Provide the (x, y) coordinate of the cell's center where the given text is located.  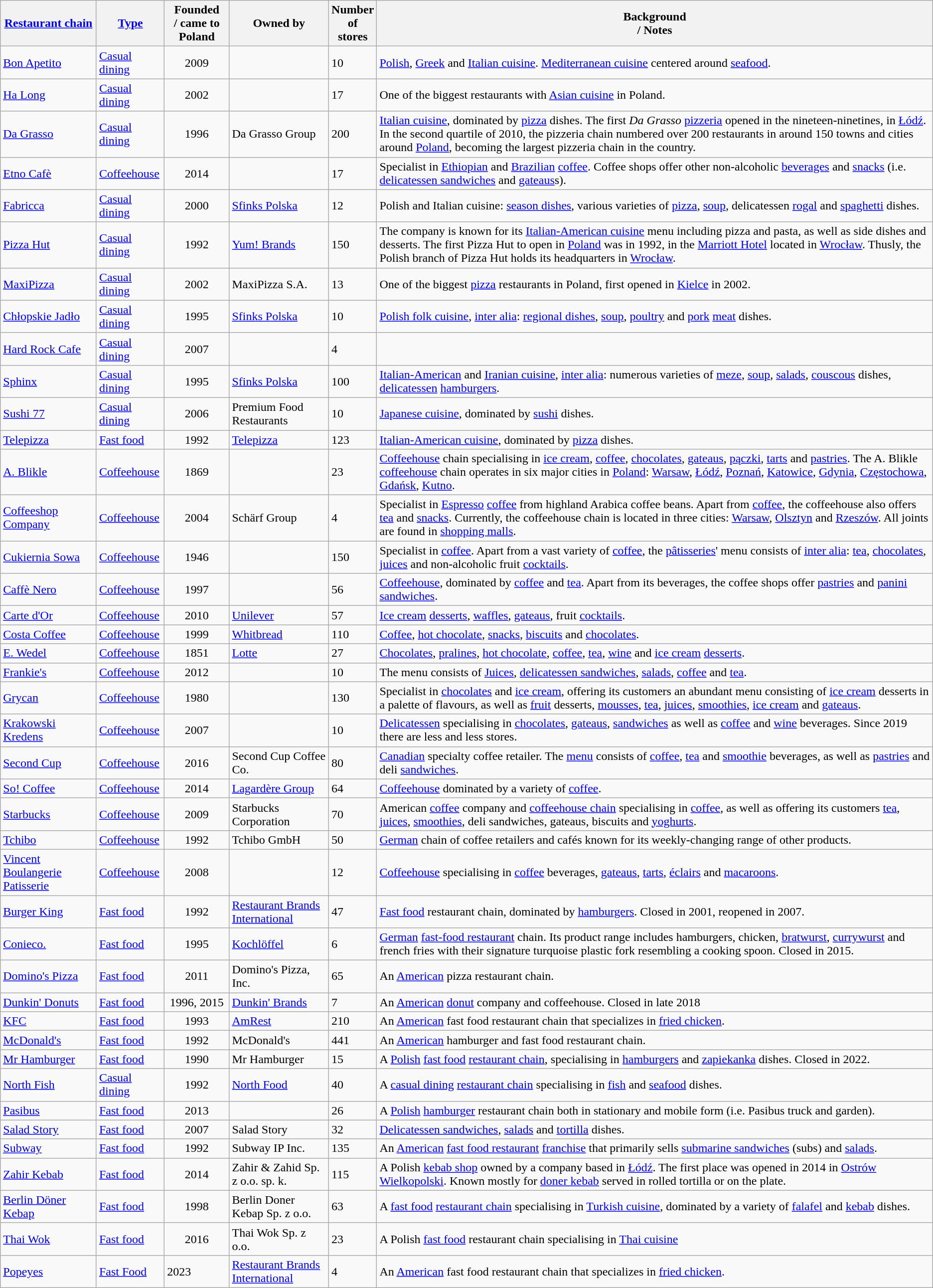
1997 (197, 589)
56 (353, 589)
Da Grasso Group (279, 134)
Zahir & Zahid Sp. z o.o. sp. k. (279, 1174)
115 (353, 1174)
27 (353, 653)
An American hamburger and fast food restaurant chain. (655, 1040)
Frankie's (49, 672)
Polish and Italian cuisine: season dishes, various varieties of pizza, soup, delicatessen rogal and spaghetti dishes. (655, 205)
Costa Coffee (49, 634)
Ha Long (49, 95)
57 (353, 615)
Dunkin' Brands (279, 1002)
Chocolates, pralines, hot chocolate, coffee, tea, wine and ice cream desserts. (655, 653)
MaxiPizza (49, 284)
Whitbread (279, 634)
E. Wedel (49, 653)
One of the biggest pizza restaurants in Poland, first opened in Kielce in 2002. (655, 284)
210 (353, 1021)
70 (353, 814)
Zahir Kebab (49, 1174)
80 (353, 763)
Delicatessen sandwiches, salads and tortilla dishes. (655, 1129)
Coffeehouse specialising in coffee beverages, gateaus, tarts, éclairs and macaroons. (655, 872)
Berlin Döner Kebap (49, 1207)
7 (353, 1002)
MaxiPizza S.A. (279, 284)
200 (353, 134)
2006 (197, 414)
Coffeehouse, dominated by coffee and tea. Apart from its beverages, the coffee shops offer pastries and panini sandwiches. (655, 589)
Japanese cuisine, dominated by sushi dishes. (655, 414)
Owned by (279, 23)
Numberof stores (353, 23)
6 (353, 944)
1996, 2015 (197, 1002)
Restaurant chain (49, 23)
13 (353, 284)
Polish, Greek and Italian cuisine. Mediterranean cuisine centered around seafood. (655, 63)
Pasibus (49, 1110)
Hard Rock Cafe (49, 349)
Thai Wok Sp. z o.o. (279, 1239)
Unilever (279, 615)
Ice cream desserts, waffles, gateaus, fruit cocktails. (655, 615)
Fast Food (130, 1272)
1990 (197, 1059)
Vincent Boulangerie Patisserie (49, 872)
Thai Wok (49, 1239)
Schärf Group (279, 518)
2023 (197, 1272)
Coffeehouse dominated by a variety of coffee. (655, 788)
1993 (197, 1021)
Etno Cafè (49, 174)
Type (130, 23)
1946 (197, 557)
A Polish fast food restaurant chain specialising in Thai cuisine (655, 1239)
1851 (197, 653)
32 (353, 1129)
Tchibo (49, 840)
Second Cup (49, 763)
65 (353, 976)
1869 (197, 472)
441 (353, 1040)
2011 (197, 976)
Subway IP Inc. (279, 1148)
2012 (197, 672)
Starbucks (49, 814)
1996 (197, 134)
Cukiernia Sowa (49, 557)
15 (353, 1059)
A fast food restaurant chain specialising in Turkish cuisine, dominated by a variety of falafel and kebab dishes. (655, 1207)
Polish folk cuisine, inter alia: regional dishes, soup, poultry and pork meat dishes. (655, 316)
Sushi 77 (49, 414)
Founded/ came to Poland (197, 23)
135 (353, 1148)
North Food (279, 1085)
A Polish fast food restaurant chain, specialising in hamburgers and zapiekanka dishes. Closed in 2022. (655, 1059)
Burger King (49, 912)
Conieco. (49, 944)
A. Blikle (49, 472)
Fast food restaurant chain, dominated by hamburgers. Closed in 2001, reopened in 2007. (655, 912)
1999 (197, 634)
47 (353, 912)
Bon Apetito (49, 63)
2013 (197, 1110)
2000 (197, 205)
Fabricca (49, 205)
123 (353, 439)
100 (353, 381)
An American fast food restaurant franchise that primarily sells submarine sandwiches (subs) and salads. (655, 1148)
The menu consists of Juices, delicatessen sandwiches, salads, coffee and tea. (655, 672)
1998 (197, 1207)
2004 (197, 518)
Grycan (49, 698)
Premium Food Restaurants (279, 414)
A Polish hamburger restaurant chain both in stationary and mobile form (i.e. Pasibus truck and garden). (655, 1110)
Kochlöffel (279, 944)
An American pizza restaurant chain. (655, 976)
Popeyes (49, 1272)
Canadian specialty coffee retailer. The menu consists of coffee, tea and smoothie beverages, as well as pastries and deli sandwiches. (655, 763)
Coffee, hot chocolate, snacks, biscuits and chocolates. (655, 634)
An American donut company and coffeehouse. Closed in late 2018 (655, 1002)
Chłopskie Jadło (49, 316)
A casual dining restaurant chain specialising in fish and seafood dishes. (655, 1085)
Coffeeshop Company (49, 518)
2010 (197, 615)
64 (353, 788)
Subway (49, 1148)
Carte d'Or (49, 615)
Second Cup Coffee Co. (279, 763)
Italian-American and Iranian cuisine, inter alia: numerous varieties of meze, soup, salads, couscous dishes, delicatessen hamburgers. (655, 381)
Krakowski Kredens (49, 730)
So! Coffee (49, 788)
26 (353, 1110)
Italian-American cuisine, dominated by pizza dishes. (655, 439)
Pizza Hut (49, 245)
1980 (197, 698)
Starbucks Corporation (279, 814)
Caffè Nero (49, 589)
Domino's Pizza (49, 976)
Dunkin' Donuts (49, 1002)
German chain of coffee retailers and cafés known for its weekly-changing range of other products. (655, 840)
50 (353, 840)
AmRest (279, 1021)
Berlin Doner Kebap Sp. z o.o. (279, 1207)
130 (353, 698)
One of the biggest restaurants with Asian cuisine in Poland. (655, 95)
KFC (49, 1021)
Lagardère Group (279, 788)
North Fish (49, 1085)
Delicatessen specialising in chocolates, gateaus, sandwiches as well as coffee and wine beverages. Since 2019 there are less and less stores. (655, 730)
Background/ Notes (655, 23)
2008 (197, 872)
Yum! Brands (279, 245)
Da Grasso (49, 134)
40 (353, 1085)
Sphinx (49, 381)
Domino's Pizza, Inc. (279, 976)
Lotte (279, 653)
110 (353, 634)
Tchibo GmbH (279, 840)
63 (353, 1207)
